For the text-containing cell, return its midpoint in (X, Y) coordinate format. 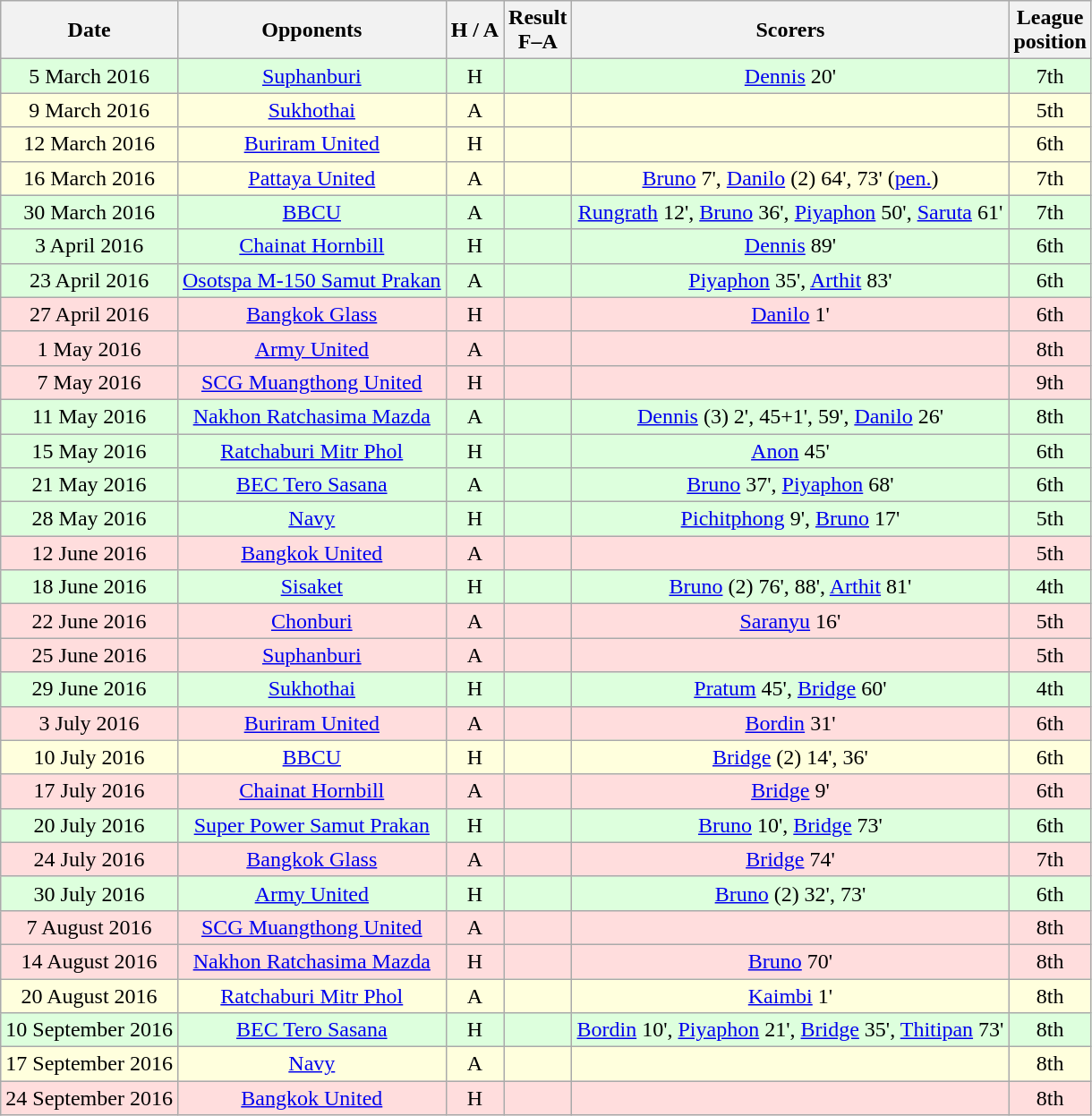
9 March 2016 (90, 110)
Dennis 20' (790, 76)
21 May 2016 (90, 485)
11 May 2016 (90, 416)
5 March 2016 (90, 76)
Date (90, 30)
15 May 2016 (90, 450)
Bridge 74' (790, 859)
12 June 2016 (90, 553)
Anon 45' (790, 450)
Bruno 7', Danilo (2) 64', 73' (pen.) (790, 178)
24 September 2016 (90, 1098)
29 June 2016 (90, 689)
Danilo 1' (790, 314)
10 July 2016 (90, 757)
Sisaket (311, 587)
Rungrath 12', Bruno 36', Piyaphon 50', Saruta 61' (790, 212)
24 July 2016 (90, 859)
16 March 2016 (90, 178)
Dennis (3) 2', 45+1', 59', Danilo 26' (790, 416)
20 August 2016 (90, 996)
25 June 2016 (90, 655)
Bridge (2) 14', 36' (790, 757)
7 August 2016 (90, 927)
Scorers (790, 30)
Chonburi (311, 621)
Bruno (2) 32', 73' (790, 893)
7 May 2016 (90, 382)
Pratum 45', Bridge 60' (790, 689)
Opponents (311, 30)
3 July 2016 (90, 723)
Leagueposition (1050, 30)
18 June 2016 (90, 587)
Osotspa M-150 Samut Prakan (311, 280)
Bordin 31' (790, 723)
Kaimbi 1' (790, 996)
Super Power Samut Prakan (311, 825)
10 September 2016 (90, 1030)
Bruno (2) 76', 88', Arthit 81' (790, 587)
Saranyu 16' (790, 621)
17 July 2016 (90, 791)
Bruno 37', Piyaphon 68' (790, 485)
30 July 2016 (90, 893)
Dennis 89' (790, 246)
23 April 2016 (90, 280)
12 March 2016 (90, 144)
H / A (474, 30)
Pichitphong 9', Bruno 17' (790, 519)
20 July 2016 (90, 825)
9th (1050, 382)
Bridge 9' (790, 791)
17 September 2016 (90, 1064)
Bruno 70' (790, 961)
Bordin 10', Piyaphon 21', Bridge 35', Thitipan 73' (790, 1030)
28 May 2016 (90, 519)
22 June 2016 (90, 621)
27 April 2016 (90, 314)
Pattaya United (311, 178)
1 May 2016 (90, 348)
Bruno 10', Bridge 73' (790, 825)
Piyaphon 35', Arthit 83' (790, 280)
ResultF–A (538, 30)
30 March 2016 (90, 212)
14 August 2016 (90, 961)
3 April 2016 (90, 246)
